Scan for the cell matching the given text and deliver its (x, y) coordinate at center. 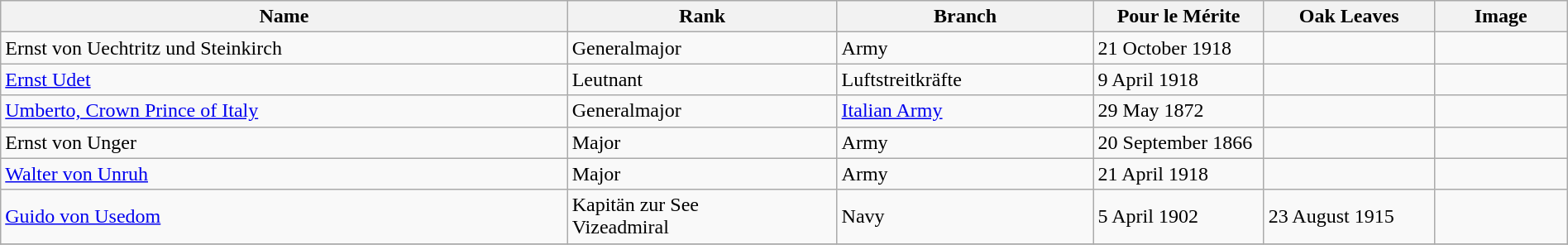
Kapitän zur SeeVizeadmiral (702, 217)
Leutnant (702, 79)
Guido von Usedom (284, 217)
5 April 1902 (1178, 217)
Name (284, 17)
Image (1500, 17)
9 April 1918 (1178, 79)
29 May 1872 (1178, 111)
Ernst Udet (284, 79)
Branch (965, 17)
Umberto, Crown Prince of Italy (284, 111)
Oak Leaves (1349, 17)
Pour le Mérite (1178, 17)
Navy (965, 217)
21 October 1918 (1178, 48)
23 August 1915 (1349, 217)
Italian Army (965, 111)
21 April 1918 (1178, 174)
Luftstreitkräfte (965, 79)
Ernst von Unger (284, 142)
20 September 1866 (1178, 142)
Walter von Unruh (284, 174)
Rank (702, 17)
Ernst von Uechtritz und Steinkirch (284, 48)
